Search for the cell housing the specified text and yield its [X, Y] center coordinate. 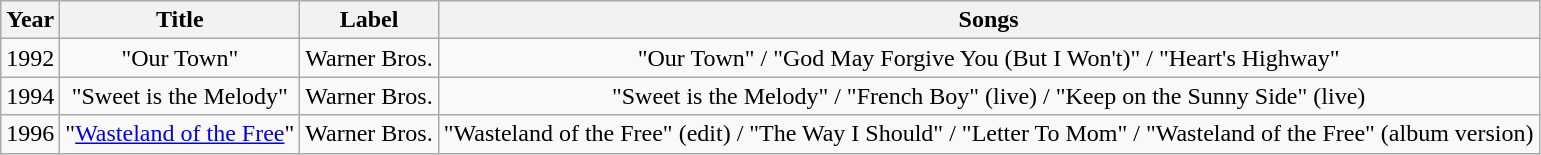
"Our Town" / "God May Forgive You (But I Won't)" / "Heart's Highway" [988, 58]
Year [30, 20]
1992 [30, 58]
Songs [988, 20]
Label [369, 20]
"Sweet is the Melody" [180, 96]
1996 [30, 134]
"Wasteland of the Free" (edit) / "The Way I Should" / "Letter To Mom" / "Wasteland of the Free" (album version) [988, 134]
"Wasteland of the Free" [180, 134]
1994 [30, 96]
"Our Town" [180, 58]
Title [180, 20]
"Sweet is the Melody" / "French Boy" (live) / "Keep on the Sunny Side" (live) [988, 96]
